Return the (x, y) coordinate for the center point of the cell that contains the specified text.  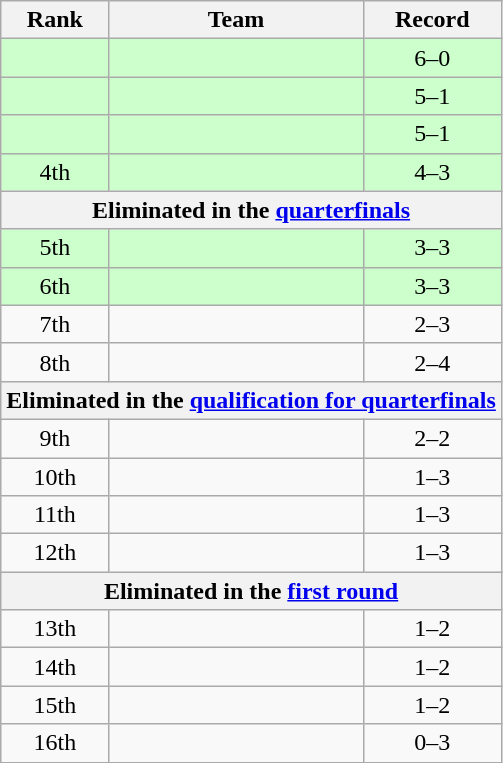
Record (432, 20)
7th (55, 324)
13th (55, 629)
Rank (55, 20)
2–2 (432, 438)
16th (55, 743)
14th (55, 667)
8th (55, 362)
2–4 (432, 362)
0–3 (432, 743)
6–0 (432, 58)
4–3 (432, 172)
Eliminated in the qualification for quarterfinals (252, 400)
4th (55, 172)
6th (55, 286)
5th (55, 248)
Eliminated in the first round (252, 591)
10th (55, 477)
Team (236, 20)
9th (55, 438)
15th (55, 705)
12th (55, 553)
2–3 (432, 324)
11th (55, 515)
Eliminated in the quarterfinals (252, 210)
